From the cell containing the given text, extract its center point as [x, y] coordinate. 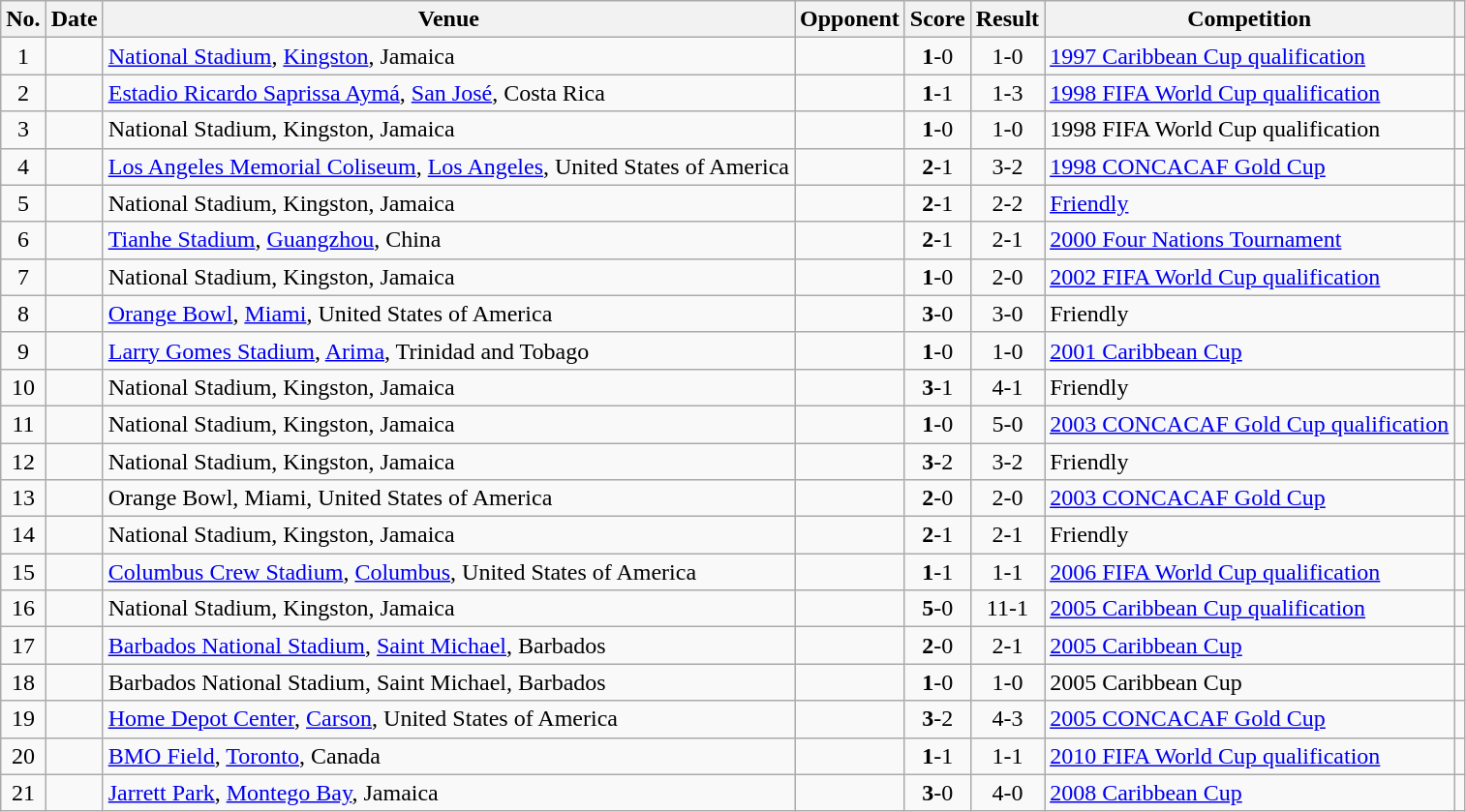
2003 CONCACAF Gold Cup [1249, 498]
4-0 [1007, 793]
Opponent [849, 19]
Home Depot Center, Carson, United States of America [448, 719]
3 [23, 130]
3-1 [937, 387]
1-3 [1007, 93]
4 [23, 166]
2-2 [1007, 203]
Tianhe Stadium, Guangzhou, China [448, 240]
2000 Four Nations Tournament [1249, 240]
16 [23, 609]
13 [23, 498]
17 [23, 646]
14 [23, 535]
Columbus Crew Stadium, Columbus, United States of America [448, 572]
Jarrett Park, Montego Bay, Jamaica [448, 793]
2002 FIFA World Cup qualification [1249, 277]
12 [23, 462]
1 [23, 56]
11-1 [1007, 609]
2005 Caribbean Cup qualification [1249, 609]
2003 CONCACAF Gold Cup qualification [1249, 424]
Result [1007, 19]
7 [23, 277]
15 [23, 572]
Score [937, 19]
Estadio Ricardo Saprissa Aymá, San José, Costa Rica [448, 93]
10 [23, 387]
8 [23, 314]
1997 Caribbean Cup qualification [1249, 56]
20 [23, 756]
2008 Caribbean Cup [1249, 793]
Competition [1249, 19]
2006 FIFA World Cup qualification [1249, 572]
9 [23, 350]
18 [23, 682]
11 [23, 424]
4-3 [1007, 719]
2005 CONCACAF Gold Cup [1249, 719]
Los Angeles Memorial Coliseum, Los Angeles, United States of America [448, 166]
Venue [448, 19]
2001 Caribbean Cup [1249, 350]
1998 CONCACAF Gold Cup [1249, 166]
21 [23, 793]
No. [23, 19]
19 [23, 719]
2010 FIFA World Cup qualification [1249, 756]
Larry Gomes Stadium, Arima, Trinidad and Tobago [448, 350]
5 [23, 203]
2 [23, 93]
4-1 [1007, 387]
BMO Field, Toronto, Canada [448, 756]
Date [74, 19]
6 [23, 240]
